From the cell containing the given text, extract its center point as (x, y) coordinate. 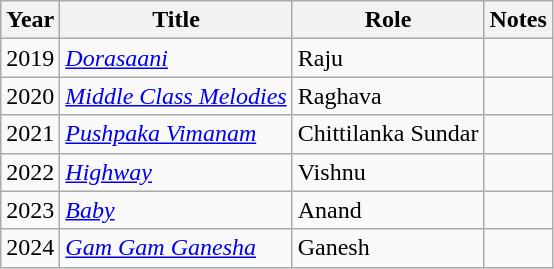
Anand (388, 210)
Dorasaani (176, 58)
2020 (30, 96)
Raju (388, 58)
2023 (30, 210)
Gam Gam Ganesha (176, 248)
Chittilanka Sundar (388, 134)
Highway (176, 172)
Raghava (388, 96)
Notes (518, 20)
Pushpaka Vimanam (176, 134)
2021 (30, 134)
2022 (30, 172)
Title (176, 20)
2024 (30, 248)
Ganesh (388, 248)
Role (388, 20)
Baby (176, 210)
Middle Class Melodies (176, 96)
Year (30, 20)
2019 (30, 58)
Vishnu (388, 172)
